From the cell containing the given text, extract its center point as (x, y) coordinate. 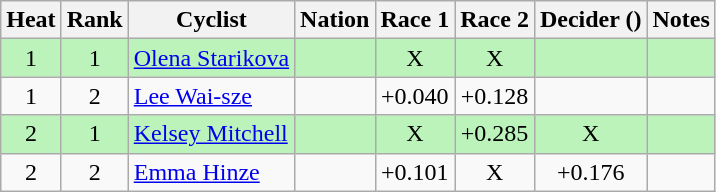
Notes (681, 20)
Race 2 (495, 20)
Lee Wai-sze (211, 96)
+0.101 (415, 172)
Kelsey Mitchell (211, 134)
Cyclist (211, 20)
Rank (94, 20)
Decider () (590, 20)
Race 1 (415, 20)
+0.176 (590, 172)
+0.040 (415, 96)
Olena Starikova (211, 58)
+0.128 (495, 96)
Heat (31, 20)
+0.285 (495, 134)
Nation (335, 20)
Emma Hinze (211, 172)
